Extract the [X, Y] coordinate from the center of the cell holding the provided text.  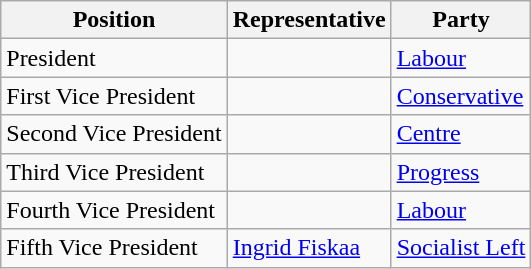
Second Vice President [114, 134]
Centre [461, 134]
Fifth Vice President [114, 248]
Third Vice President [114, 172]
Progress [461, 172]
First Vice President [114, 96]
Conservative [461, 96]
Socialist Left [461, 248]
Representative [309, 20]
Ingrid Fiskaa [309, 248]
Party [461, 20]
Position [114, 20]
President [114, 58]
Fourth Vice President [114, 210]
